Pinpoint the cell where the given text exists, returning its [X, Y] midpoint coordinate. 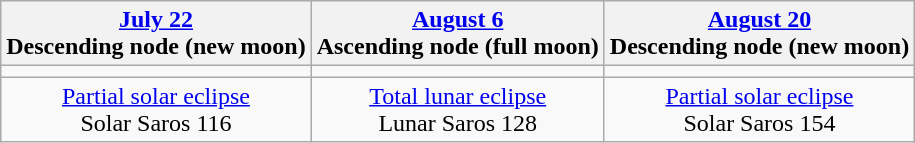
Total lunar eclipseLunar Saros 128 [458, 110]
August 20Descending node (new moon) [759, 34]
Partial solar eclipseSolar Saros 116 [156, 110]
July 22Descending node (new moon) [156, 34]
Partial solar eclipseSolar Saros 154 [759, 110]
August 6Ascending node (full moon) [458, 34]
